Search for the cell housing the specified text and yield its [X, Y] center coordinate. 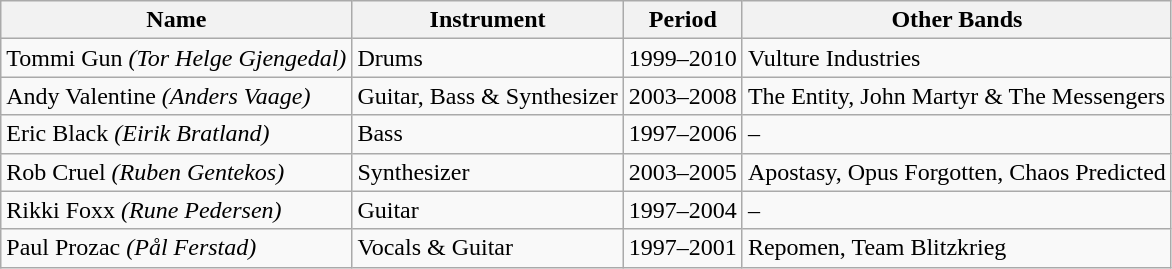
1999–2010 [682, 58]
Guitar, Bass & Synthesizer [488, 96]
Paul Prozac (Pål Ferstad) [176, 248]
1997–2004 [682, 210]
Vocals & Guitar [488, 248]
Other Bands [956, 20]
1997–2006 [682, 134]
Rikki Foxx (Rune Pedersen) [176, 210]
Repomen, Team Blitzkrieg [956, 248]
Bass [488, 134]
Rob Cruel (Ruben Gentekos) [176, 172]
2003–2008 [682, 96]
Apostasy, Opus Forgotten, Chaos Predicted [956, 172]
2003–2005 [682, 172]
The Entity, John Martyr & The Messengers [956, 96]
Drums [488, 58]
Period [682, 20]
Tommi Gun (Tor Helge Gjengedal) [176, 58]
Synthesizer [488, 172]
Name [176, 20]
Instrument [488, 20]
Eric Black (Eirik Bratland) [176, 134]
Vulture Industries [956, 58]
Andy Valentine (Anders Vaage) [176, 96]
1997–2001 [682, 248]
Guitar [488, 210]
